Locate the cell with the specified text and output its [x, y] center coordinate. 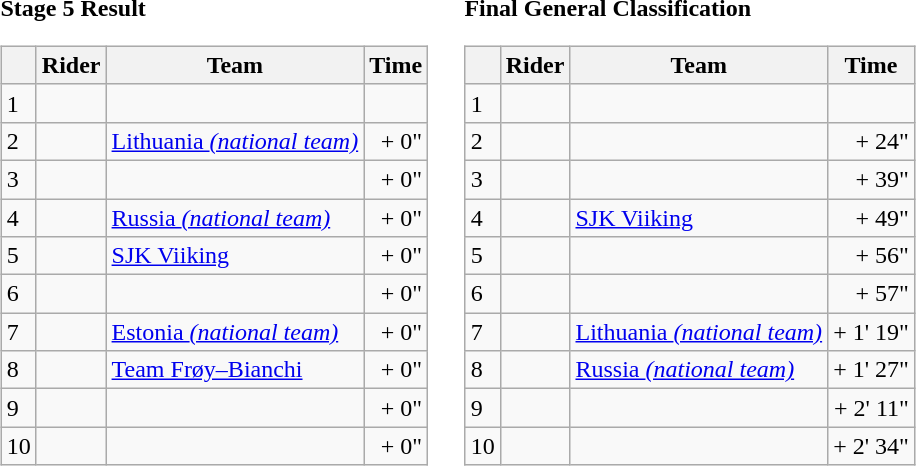
Estonia (national team) [235, 332]
+ 1' 27" [872, 370]
+ 57" [872, 294]
+ 56" [872, 256]
+ 2' 11" [872, 408]
+ 24" [872, 141]
Team Frøy–Bianchi [235, 370]
+ 49" [872, 217]
+ 2' 34" [872, 446]
+ 39" [872, 179]
+ 1' 19" [872, 332]
